Find where the given text appears and provide that cell's center as [x, y] coordinate. 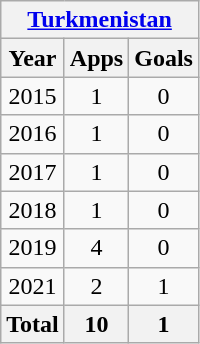
2017 [33, 172]
Goals [164, 58]
10 [96, 324]
Total [33, 324]
Turkmenistan [100, 20]
Apps [96, 58]
2021 [33, 286]
2 [96, 286]
2016 [33, 134]
2019 [33, 248]
Year [33, 58]
4 [96, 248]
2015 [33, 96]
2018 [33, 210]
